Pinpoint the cell where the given text exists, returning its (x, y) midpoint coordinate. 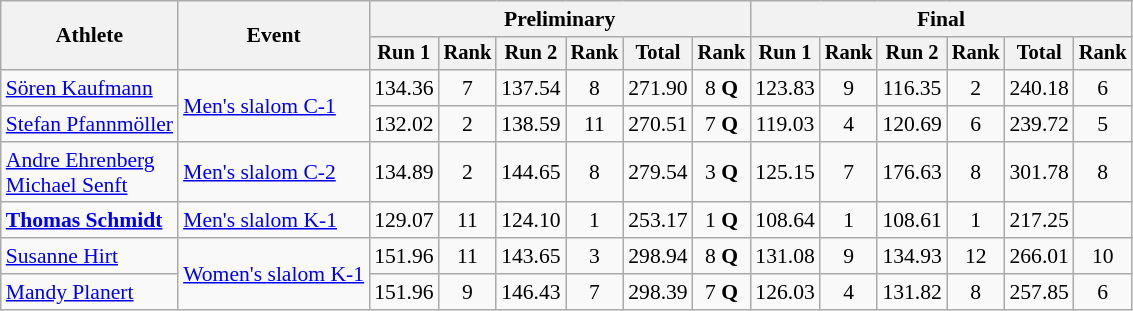
126.03 (784, 292)
3 (595, 256)
271.90 (658, 88)
217.25 (1038, 221)
120.69 (912, 124)
119.03 (784, 124)
138.59 (530, 124)
Susanne Hirt (90, 256)
239.72 (1038, 124)
116.35 (912, 88)
Men's slalom C-2 (274, 172)
266.01 (1038, 256)
Stefan Pfannmöller (90, 124)
Athlete (90, 36)
298.39 (658, 292)
Women's slalom K-1 (274, 274)
108.61 (912, 221)
10 (1103, 256)
Thomas Schmidt (90, 221)
Preliminary (560, 19)
134.93 (912, 256)
123.83 (784, 88)
146.43 (530, 292)
132.02 (404, 124)
129.07 (404, 221)
12 (976, 256)
5 (1103, 124)
1 Q (722, 221)
134.36 (404, 88)
Andre Ehrenberg Michael Senft (90, 172)
Men's slalom C-1 (274, 106)
125.15 (784, 172)
Men's slalom K-1 (274, 221)
137.54 (530, 88)
3 Q (722, 172)
134.89 (404, 172)
270.51 (658, 124)
301.78 (1038, 172)
Final (940, 19)
131.08 (784, 256)
Sören Kaufmann (90, 88)
143.65 (530, 256)
240.18 (1038, 88)
124.10 (530, 221)
144.65 (530, 172)
108.64 (784, 221)
131.82 (912, 292)
176.63 (912, 172)
279.54 (658, 172)
253.17 (658, 221)
298.94 (658, 256)
257.85 (1038, 292)
Event (274, 36)
Mandy Planert (90, 292)
